Output the (X, Y) coordinate of the center of the cell containing the given text.  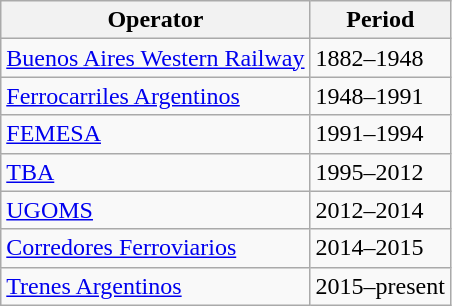
FEMESA (156, 134)
2014–2015 (380, 248)
1882–1948 (380, 58)
2012–2014 (380, 210)
Buenos Aires Western Railway (156, 58)
1991–1994 (380, 134)
2015–present (380, 286)
Period (380, 20)
Operator (156, 20)
TBA (156, 172)
Corredores Ferroviarios (156, 248)
UGOMS (156, 210)
1995–2012 (380, 172)
Trenes Argentinos (156, 286)
1948–1991 (380, 96)
Ferrocarriles Argentinos (156, 96)
